Locate the cell with the specified text and output its (X, Y) center coordinate. 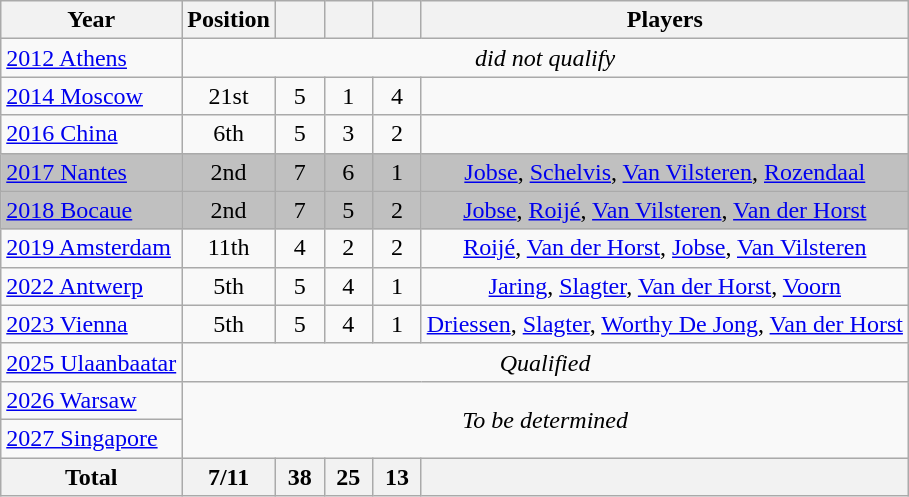
Driessen, Slagter, Worthy De Jong, Van der Horst (664, 324)
2019 Amsterdam (92, 248)
Jobse, Schelvis, Van Vilsteren, Rozendaal (664, 172)
To be determined (546, 419)
2016 China (92, 134)
2026 Warsaw (92, 400)
6 (348, 172)
Players (664, 20)
7/11 (229, 477)
2022 Antwerp (92, 286)
2017 Nantes (92, 172)
Total (92, 477)
38 (300, 477)
21st (229, 96)
2018 Bocaue (92, 210)
13 (398, 477)
did not qualify (546, 58)
2025 Ulaanbaatar (92, 362)
Year (92, 20)
Position (229, 20)
Qualified (546, 362)
Roijé, Van der Horst, Jobse, Van Vilsteren (664, 248)
3 (348, 134)
2014 Moscow (92, 96)
Jaring, Slagter, Van der Horst, Voorn (664, 286)
2027 Singapore (92, 438)
2023 Vienna (92, 324)
25 (348, 477)
Jobse, Roijé, Van Vilsteren, Van der Horst (664, 210)
6th (229, 134)
11th (229, 248)
2012 Athens (92, 58)
